Find where the given text appears and provide that cell's center as [X, Y] coordinate. 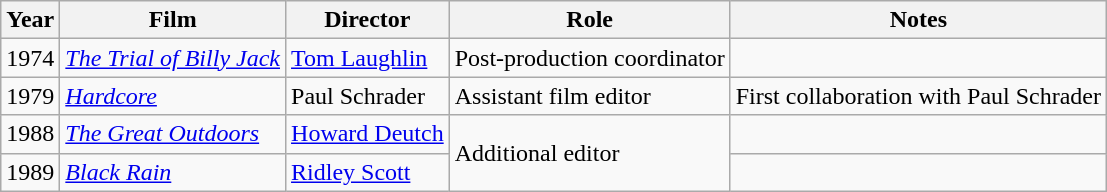
Ridley Scott [368, 172]
Year [30, 20]
1989 [30, 172]
Film [173, 20]
Black Rain [173, 172]
1974 [30, 58]
Director [368, 20]
1988 [30, 134]
Hardcore [173, 96]
Additional editor [590, 153]
Howard Deutch [368, 134]
Tom Laughlin [368, 58]
Post-production coordinator [590, 58]
Paul Schrader [368, 96]
First collaboration with Paul Schrader [918, 96]
Role [590, 20]
The Trial of Billy Jack [173, 58]
The Great Outdoors [173, 134]
Notes [918, 20]
1979 [30, 96]
Assistant film editor [590, 96]
